Find where the given text appears and provide that cell's center as [X, Y] coordinate. 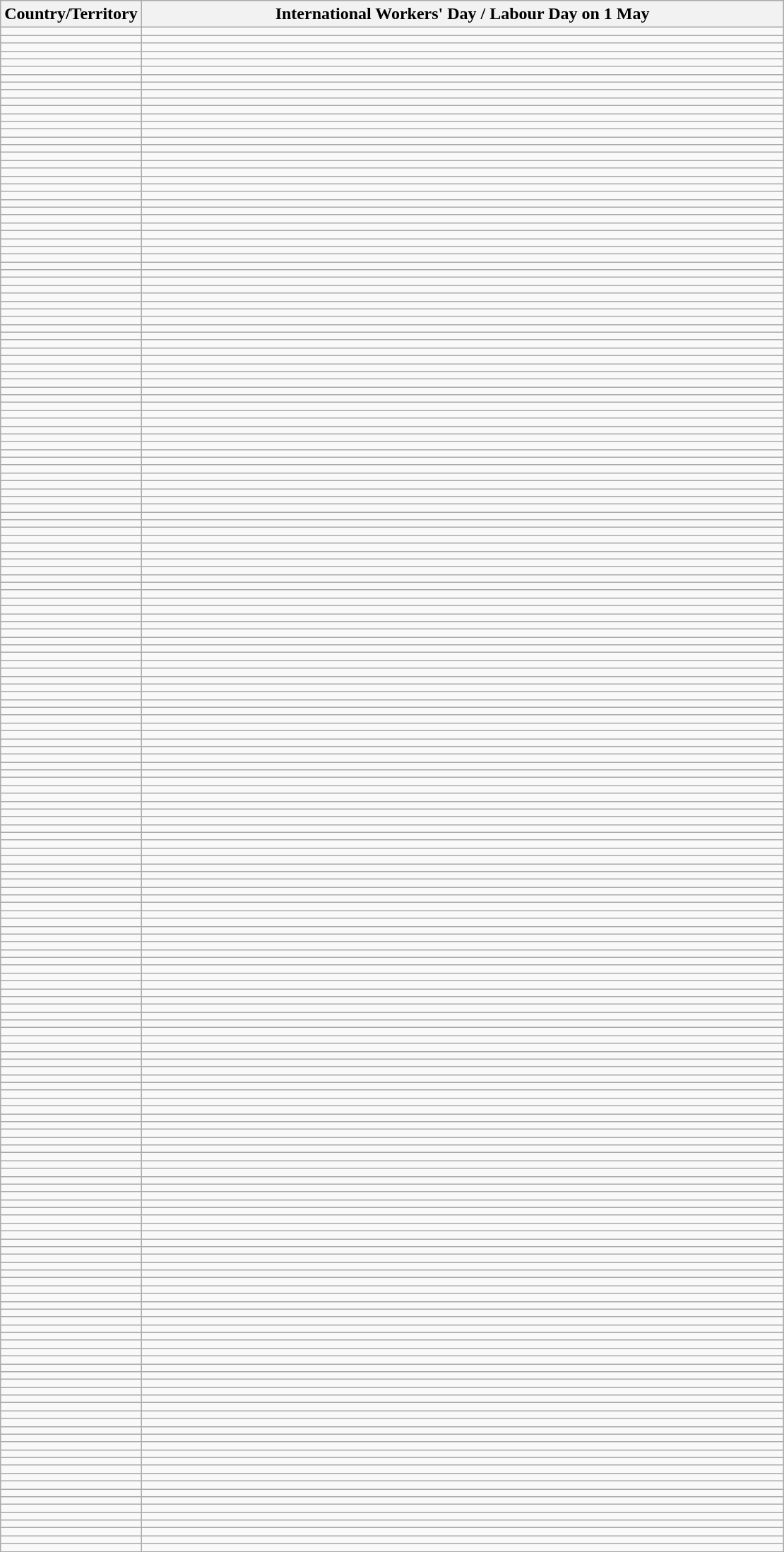
Country/Territory [71, 14]
International Workers' Day / Labour Day on 1 May [462, 14]
